Provide the [x, y] coordinate of the cell's center where the given text is located.  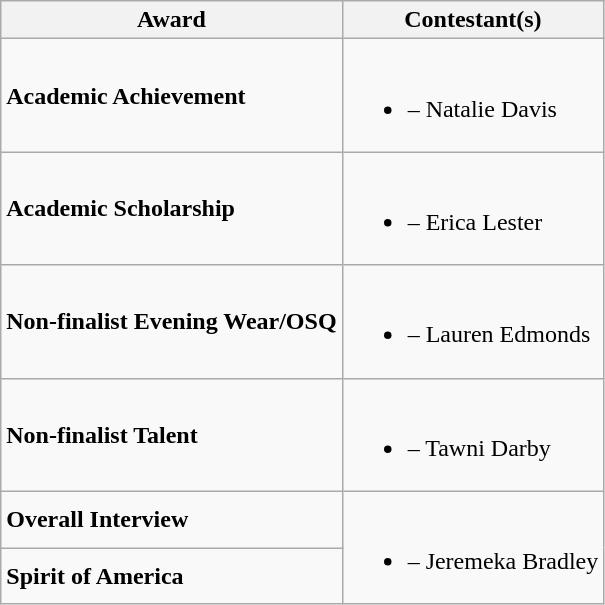
– Erica Lester [473, 208]
Non-finalist Evening Wear/OSQ [172, 322]
Academic Scholarship [172, 208]
Contestant(s) [473, 20]
– Tawni Darby [473, 434]
– Jeremeka Bradley [473, 548]
Academic Achievement [172, 96]
Spirit of America [172, 576]
– Natalie Davis [473, 96]
– Lauren Edmonds [473, 322]
Award [172, 20]
Overall Interview [172, 520]
Non-finalist Talent [172, 434]
